Extract the (X, Y) coordinate from the center of the cell holding the provided text.  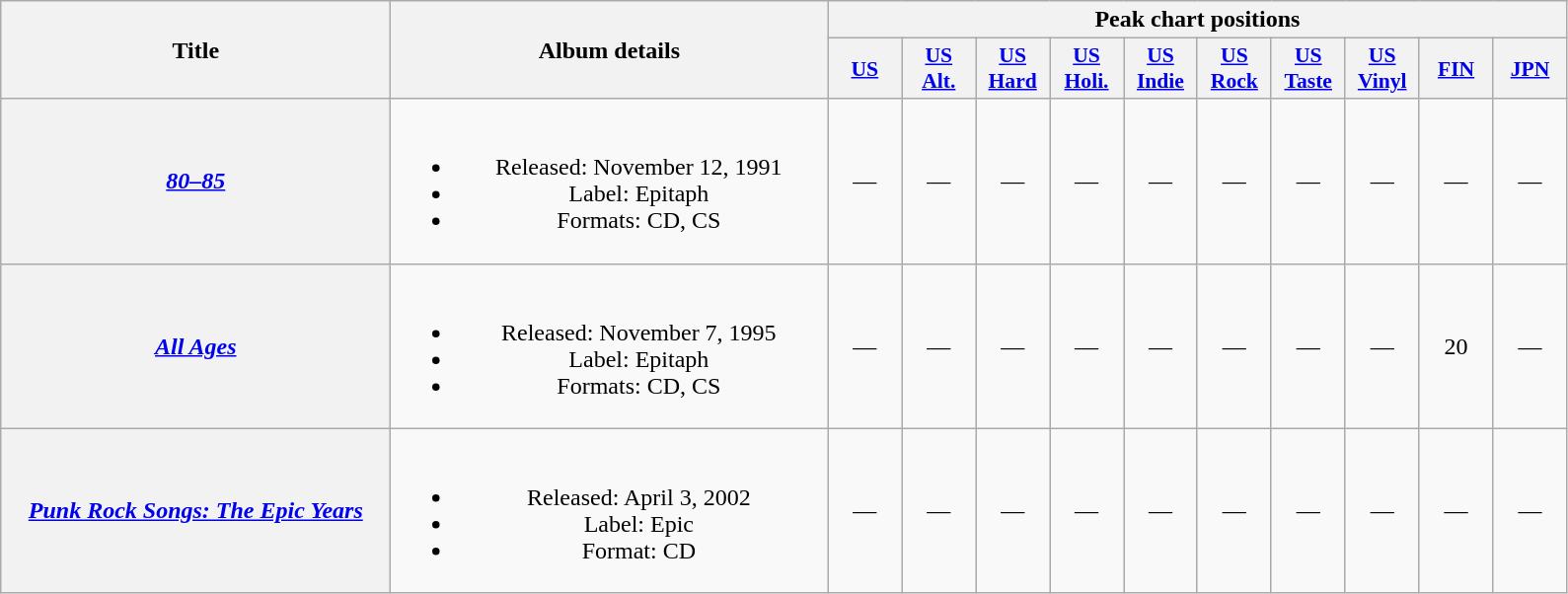
Released: April 3, 2002Label: EpicFormat: CD (610, 511)
USRock (1233, 69)
All Ages (195, 345)
USTaste (1308, 69)
20 (1456, 345)
USIndie (1160, 69)
FIN (1456, 69)
Album details (610, 49)
Released: November 7, 1995Label: EpitaphFormats: CD, CS (610, 345)
USHard (1012, 69)
USVinyl (1381, 69)
US (864, 69)
USAlt. (939, 69)
Punk Rock Songs: The Epic Years (195, 511)
Title (195, 49)
USHoli. (1087, 69)
Released: November 12, 1991Label: EpitaphFormats: CD, CS (610, 182)
Peak chart positions (1198, 20)
80–85 (195, 182)
JPN (1530, 69)
